Locate the cell with the specified text and output its [x, y] center coordinate. 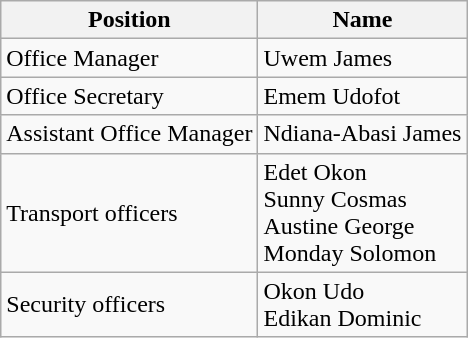
Assistant Office Manager [130, 134]
Uwem James [362, 58]
Transport officers [130, 212]
Office Manager [130, 58]
Emem Udofot [362, 96]
Office Secretary [130, 96]
Ndiana-Abasi James [362, 134]
Okon Udo Edikan Dominic [362, 304]
Security officers [130, 304]
Edet Okon Sunny Cosmas Austine George Monday Solomon [362, 212]
Position [130, 20]
Name [362, 20]
